Determine the [X, Y] coordinate at the center of the cell enclosing the given text.  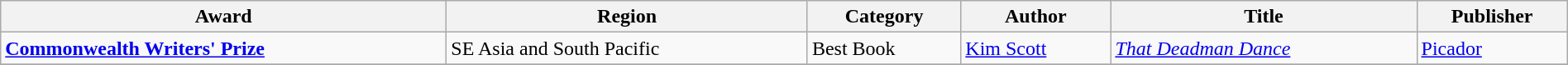
Kim Scott [1035, 48]
SE Asia and South Pacific [627, 48]
Region [627, 17]
Best Book [883, 48]
Author [1035, 17]
Award [223, 17]
Title [1264, 17]
Publisher [1492, 17]
Commonwealth Writers' Prize [223, 48]
That Deadman Dance [1264, 48]
Category [883, 17]
Picador [1492, 48]
